From the cell containing the given text, extract its center point as [x, y] coordinate. 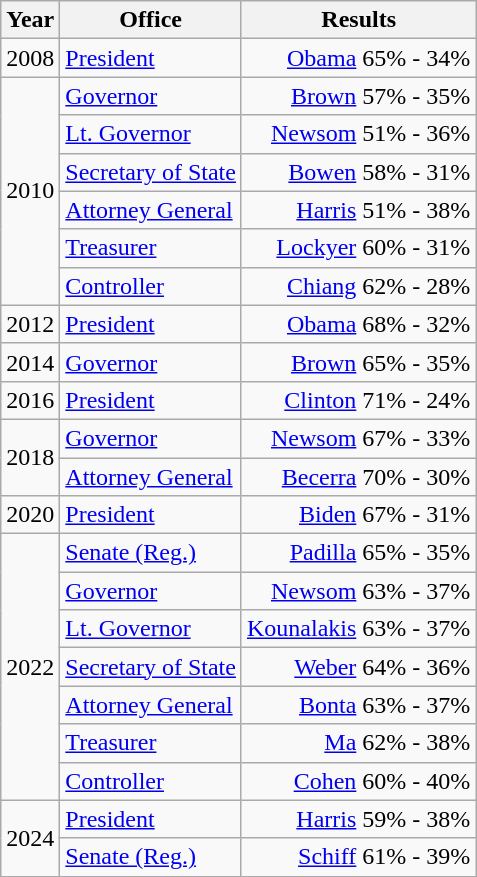
Schiff 61% - 39% [358, 857]
Cohen 60% - 40% [358, 781]
Harris 59% - 38% [358, 819]
Newsom 63% - 37% [358, 591]
2008 [30, 58]
Office [151, 20]
Newsom 67% - 33% [358, 438]
2012 [30, 324]
2020 [30, 515]
2022 [30, 667]
Obama 68% - 32% [358, 324]
Brown 57% - 35% [358, 96]
Clinton 71% - 24% [358, 400]
Obama 65% - 34% [358, 58]
Lockyer 60% - 31% [358, 248]
Year [30, 20]
Bowen 58% - 31% [358, 172]
2018 [30, 457]
Newsom 51% - 36% [358, 134]
Biden 67% - 31% [358, 515]
Harris 51% - 38% [358, 210]
Bonta 63% - 37% [358, 705]
Results [358, 20]
Brown 65% - 35% [358, 362]
Chiang 62% - 28% [358, 286]
2014 [30, 362]
2010 [30, 191]
Kounalakis 63% - 37% [358, 629]
Weber 64% - 36% [358, 667]
Ma 62% - 38% [358, 743]
Padilla 65% - 35% [358, 553]
2016 [30, 400]
2024 [30, 838]
Becerra 70% - 30% [358, 477]
